Search for the cell housing the specified text and yield its [x, y] center coordinate. 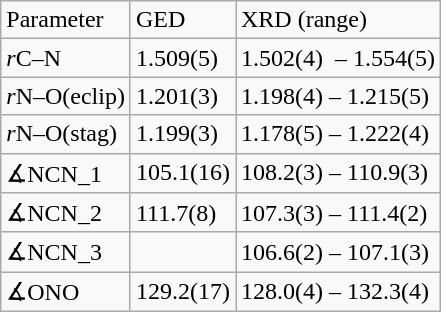
1.201(3) [182, 96]
∡ONO [66, 292]
1.502(4) – 1.554(5) [338, 58]
129.2(17) [182, 292]
GED [182, 20]
128.0(4) – 132.3(4) [338, 292]
1.199(3) [182, 134]
1.198(4) – 1.215(5) [338, 96]
rC–N [66, 58]
XRD (range) [338, 20]
1.178(5) – 1.222(4) [338, 134]
108.2(3) – 110.9(3) [338, 173]
∡NCN_3 [66, 252]
∡NCN_1 [66, 173]
107.3(3) – 111.4(2) [338, 213]
∡NCN_2 [66, 213]
rN–O(eclip) [66, 96]
105.1(16) [182, 173]
111.7(8) [182, 213]
rN–O(stag) [66, 134]
Parameter [66, 20]
106.6(2) – 107.1(3) [338, 252]
1.509(5) [182, 58]
